Extract the [X, Y] coordinate from the center of the cell holding the provided text.  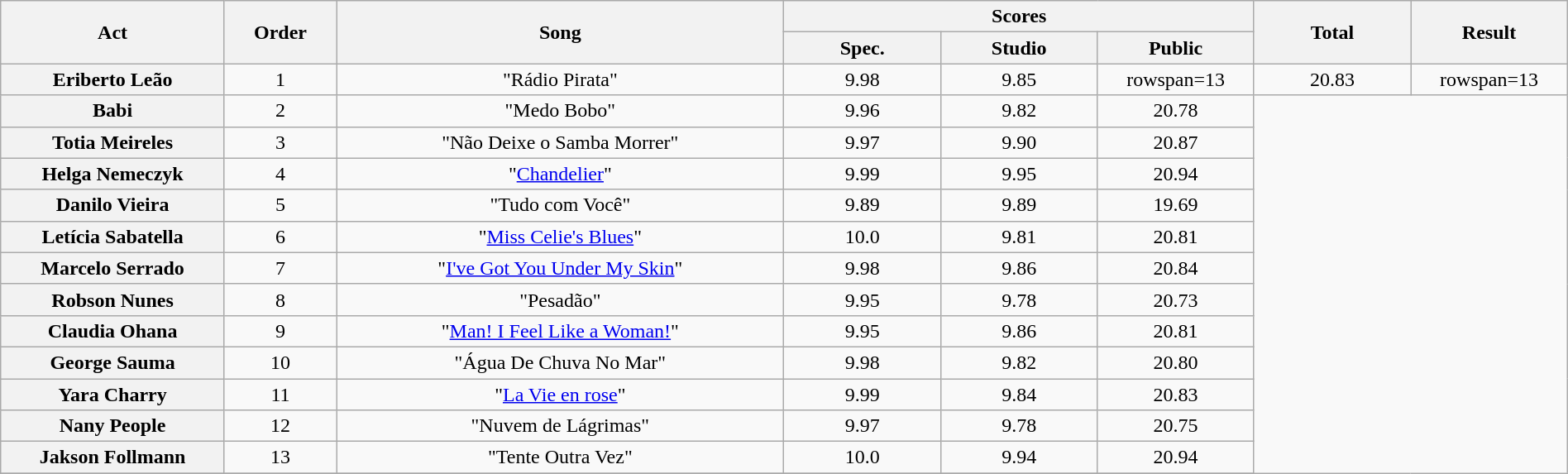
Totia Meireles [112, 142]
20.75 [1176, 426]
Eriberto Leão [112, 79]
Total [1331, 32]
Marcelo Serrado [112, 268]
13 [280, 457]
4 [280, 174]
George Sauma [112, 362]
11 [280, 395]
"Tente Outra Vez" [561, 457]
"La Vie en rose" [561, 395]
"Não Deixe o Samba Morrer" [561, 142]
9.94 [1019, 457]
20.73 [1176, 299]
"Nuvem de Lágrimas" [561, 426]
Nany People [112, 426]
Yara Charry [112, 395]
Public [1176, 48]
Order [280, 32]
Spec. [862, 48]
5 [280, 205]
"Água De Chuva No Mar" [561, 362]
9 [280, 331]
Robson Nunes [112, 299]
20.84 [1176, 268]
20.87 [1176, 142]
"Pesadão" [561, 299]
7 [280, 268]
Act [112, 32]
"Tudo com Você" [561, 205]
9.84 [1019, 395]
Scores [1019, 17]
12 [280, 426]
19.69 [1176, 205]
6 [280, 237]
Song [561, 32]
20.80 [1176, 362]
Babi [112, 111]
3 [280, 142]
Result [1489, 32]
Letícia Sabatella [112, 237]
"I've Got You Under My Skin" [561, 268]
2 [280, 111]
"Medo Bobo" [561, 111]
"Man! I Feel Like a Woman!" [561, 331]
10 [280, 362]
9.85 [1019, 79]
1 [280, 79]
Claudia Ohana [112, 331]
9.90 [1019, 142]
9.81 [1019, 237]
Studio [1019, 48]
"Chandelier" [561, 174]
Jakson Follmann [112, 457]
8 [280, 299]
"Rádio Pirata" [561, 79]
Danilo Vieira [112, 205]
"Miss Celie's Blues" [561, 237]
9.96 [862, 111]
Helga Nemeczyk [112, 174]
20.78 [1176, 111]
